Capture the cell that displays the provided text and extract its (x, y) central coordinate. 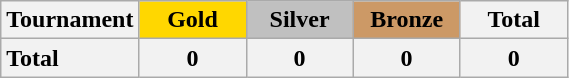
Bronze (406, 20)
Tournament (70, 20)
Gold (192, 20)
Silver (300, 20)
